For the text-containing cell, return its midpoint in [x, y] coordinate format. 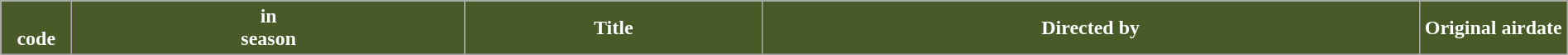
Original airdate [1494, 28]
code [36, 28]
inseason [269, 28]
Title [614, 28]
Directed by [1090, 28]
